Capture the cell that displays the provided text and extract its [X, Y] central coordinate. 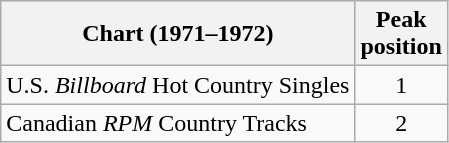
U.S. Billboard Hot Country Singles [178, 85]
Peakposition [401, 34]
Canadian RPM Country Tracks [178, 123]
2 [401, 123]
1 [401, 85]
Chart (1971–1972) [178, 34]
